Extract the [x, y] coordinate from the center of the cell holding the provided text.  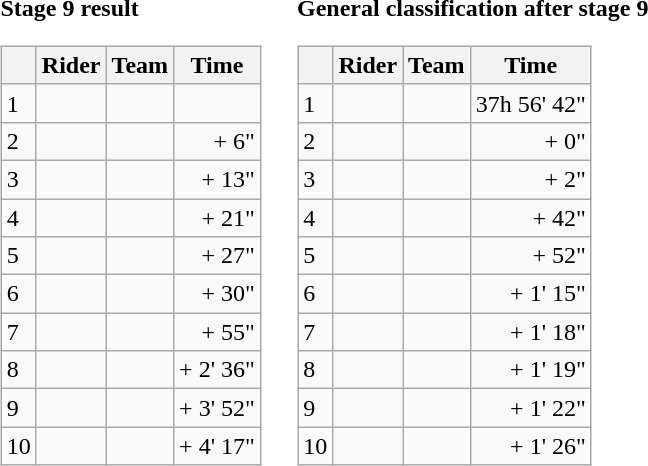
+ 0" [530, 141]
+ 13" [218, 179]
+ 21" [218, 217]
+ 30" [218, 294]
+ 27" [218, 256]
+ 1' 18" [530, 332]
+ 1' 19" [530, 370]
+ 1' 26" [530, 446]
+ 2" [530, 179]
+ 52" [530, 256]
+ 55" [218, 332]
+ 1' 22" [530, 408]
+ 6" [218, 141]
+ 4' 17" [218, 446]
+ 42" [530, 217]
+ 2' 36" [218, 370]
+ 3' 52" [218, 408]
+ 1' 15" [530, 294]
37h 56' 42" [530, 103]
